Detect which cell encompasses the target text, then output its (X, Y) center coordinate. 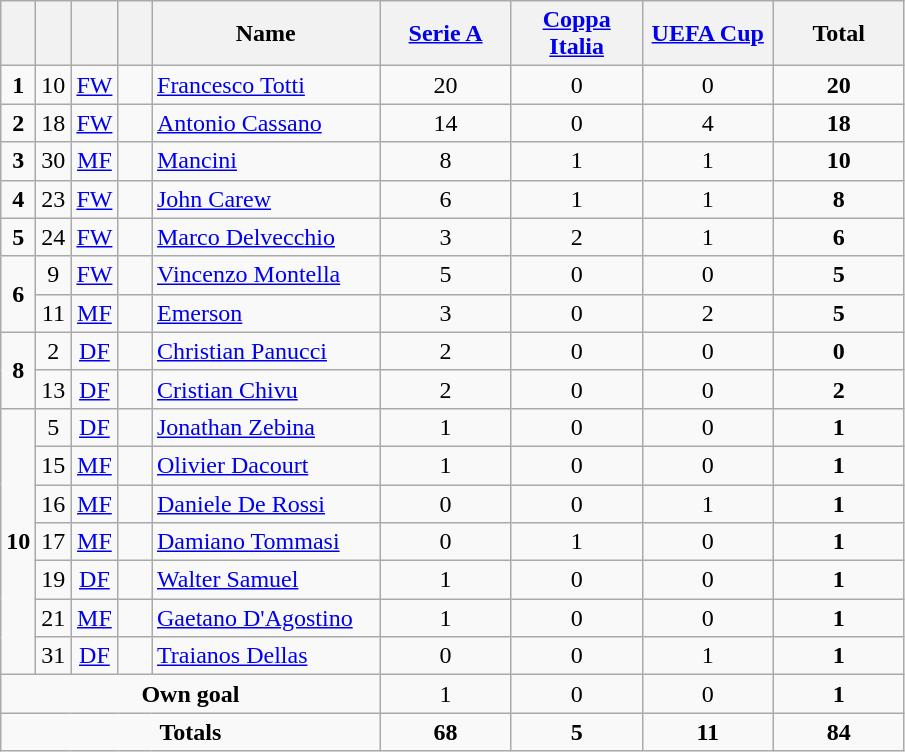
Olivier Dacourt (266, 465)
Own goal (190, 694)
17 (54, 542)
Emerson (266, 313)
15 (54, 465)
Damiano Tommasi (266, 542)
Total (838, 34)
23 (54, 199)
Gaetano D'Agostino (266, 618)
Christian Panucci (266, 351)
UEFA Cup (708, 34)
84 (838, 732)
Antonio Cassano (266, 123)
13 (54, 389)
30 (54, 161)
Marco Delvecchio (266, 237)
Coppa Italia (576, 34)
Vincenzo Montella (266, 275)
21 (54, 618)
Walter Samuel (266, 580)
Serie A (446, 34)
68 (446, 732)
19 (54, 580)
31 (54, 656)
John Carew (266, 199)
Mancini (266, 161)
Totals (190, 732)
16 (54, 503)
Cristian Chivu (266, 389)
Francesco Totti (266, 85)
24 (54, 237)
Name (266, 34)
Daniele De Rossi (266, 503)
Traianos Dellas (266, 656)
14 (446, 123)
Jonathan Zebina (266, 427)
9 (54, 275)
